Determine the (x, y) coordinate at the center of the cell enclosing the given text.  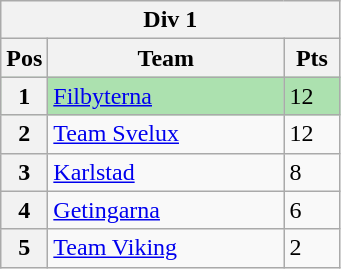
3 (24, 172)
Team (166, 58)
1 (24, 96)
Filbyterna (166, 96)
8 (312, 172)
4 (24, 210)
Karlstad (166, 172)
Team Viking (166, 248)
Pts (312, 58)
5 (24, 248)
Getingarna (166, 210)
Team Svelux (166, 134)
Div 1 (170, 20)
Pos (24, 58)
6 (312, 210)
